Locate the cell with the specified text and output its (x, y) center coordinate. 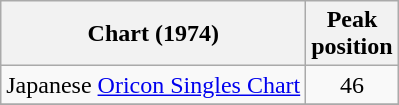
46 (352, 85)
Japanese Oricon Singles Chart (154, 85)
Chart (1974) (154, 34)
Peakposition (352, 34)
